Extract the (x, y) coordinate from the center of the cell holding the provided text.  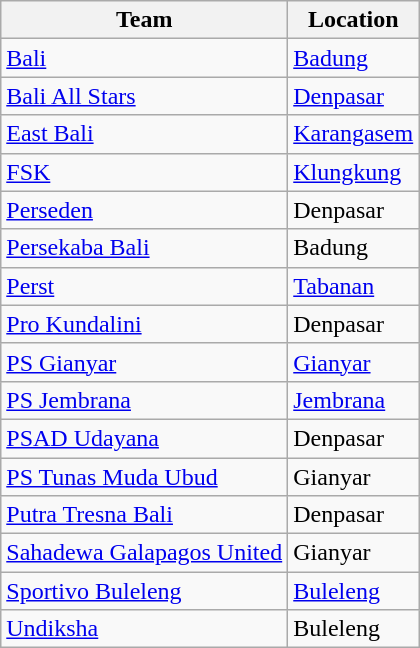
Undiksha (144, 629)
Perst (144, 286)
PS Tunas Muda Ubud (144, 477)
Sahadewa Galapagos United (144, 553)
Bali (144, 58)
East Bali (144, 134)
Tabanan (354, 286)
Pro Kundalini (144, 324)
Team (144, 20)
PS Gianyar (144, 362)
Jembrana (354, 400)
Sportivo Buleleng (144, 591)
Putra Tresna Bali (144, 515)
PS Jembrana (144, 400)
Persekaba Bali (144, 248)
Location (354, 20)
Klungkung (354, 172)
Perseden (144, 210)
Bali All Stars (144, 96)
Karangasem (354, 134)
FSK (144, 172)
PSAD Udayana (144, 438)
